From the cell containing the given text, extract its center point as (x, y) coordinate. 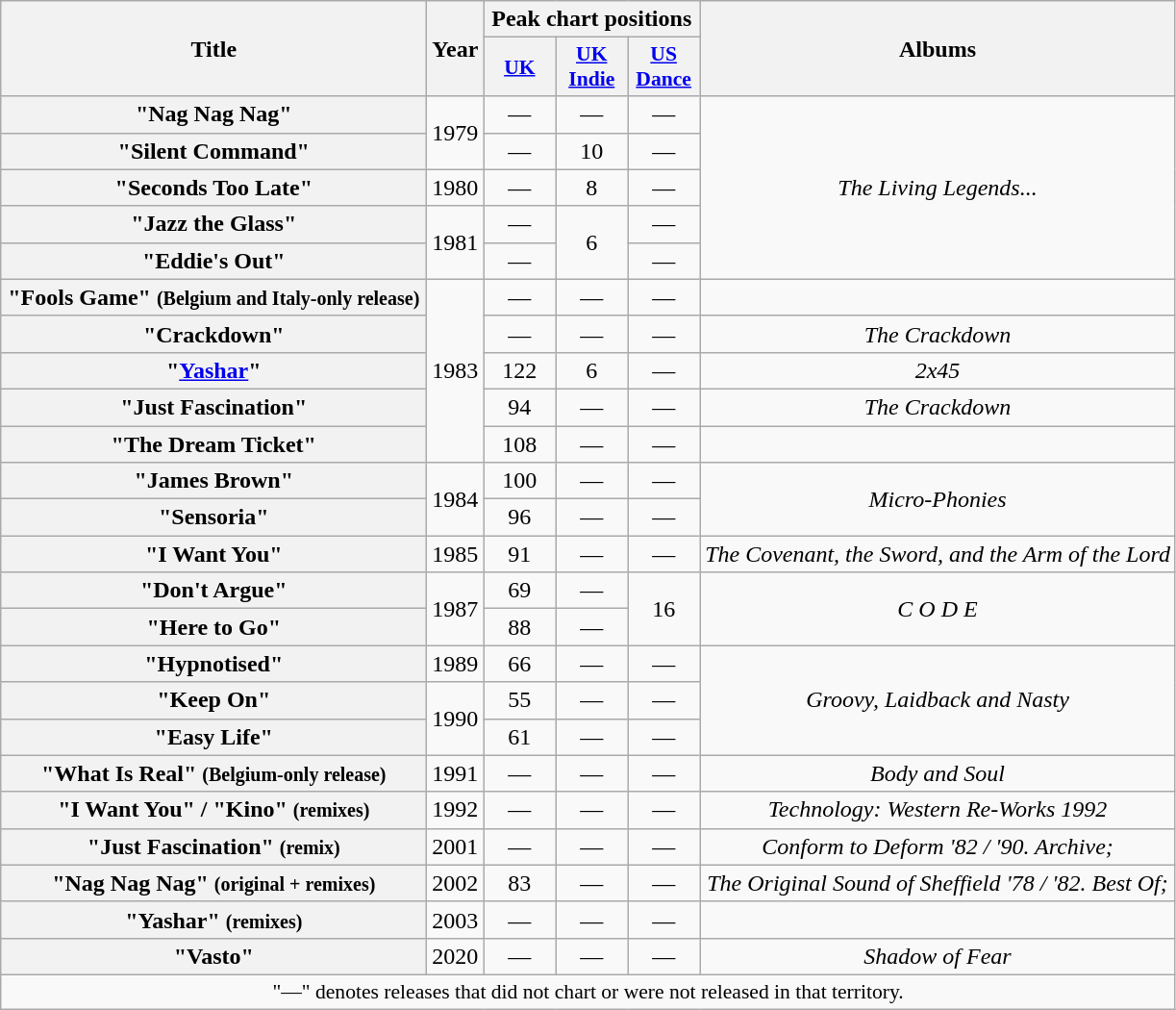
"Yashar" (213, 370)
"Nag Nag Nag" (213, 114)
"Sensoria" (213, 518)
"Vasto" (213, 956)
66 (519, 664)
16 (663, 609)
91 (519, 554)
"Silent Command" (213, 151)
"What Is Real" (Belgium-only release) (213, 773)
Groovy, Laidback and Nasty (938, 700)
96 (519, 518)
2020 (456, 956)
1990 (456, 719)
UKIndie (592, 67)
1987 (456, 609)
UK (519, 67)
The Covenant, the Sword, and the Arm of the Lord (938, 554)
8 (592, 188)
1992 (456, 810)
"Yashar" (remixes) (213, 920)
55 (519, 700)
2001 (456, 846)
94 (519, 407)
122 (519, 370)
2002 (456, 883)
"Easy Life" (213, 737)
"Jazz the Glass" (213, 224)
"I Want You" (213, 554)
Year (456, 48)
USDance (663, 67)
Shadow of Fear (938, 956)
"The Dream Ticket" (213, 443)
2003 (456, 920)
1984 (456, 499)
"Hypnotised" (213, 664)
The Original Sound of Sheffield '78 / '82. Best Of; (938, 883)
61 (519, 737)
108 (519, 443)
"Keep On" (213, 700)
Micro-Phonies (938, 499)
"I Want You" / "Kino" (remixes) (213, 810)
C O D E (938, 609)
"Here to Go" (213, 627)
Albums (938, 48)
"Don't Argue" (213, 591)
1980 (456, 188)
2x45 (938, 370)
"Just Fascination" (remix) (213, 846)
Title (213, 48)
88 (519, 627)
Peak chart positions (592, 19)
Conform to Deform '82 / '90. Archive; (938, 846)
"Crackdown" (213, 334)
1991 (456, 773)
1979 (456, 133)
"Eddie's Out" (213, 261)
1983 (456, 370)
"Nag Nag Nag" (original + remixes) (213, 883)
"—" denotes releases that did not chart or were not released in that territory. (588, 992)
10 (592, 151)
69 (519, 591)
"Fools Game" (Belgium and Italy-only release) (213, 297)
1985 (456, 554)
83 (519, 883)
"Seconds Too Late" (213, 188)
1989 (456, 664)
The Living Legends... (938, 188)
100 (519, 481)
Body and Soul (938, 773)
Technology: Western Re-Works 1992 (938, 810)
"James Brown" (213, 481)
1981 (456, 242)
"Just Fascination" (213, 407)
